Search for the cell housing the specified text and yield its [X, Y] center coordinate. 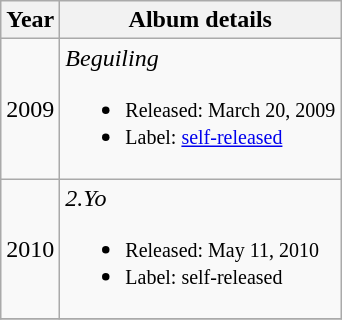
Year [30, 20]
2.YoReleased: May 11, 2010Label: self-released [200, 249]
2010 [30, 249]
Album details [200, 20]
BeguilingReleased: March 20, 2009Label: self-released [200, 109]
2009 [30, 109]
